Find where the given text appears and provide that cell's center as (X, Y) coordinate. 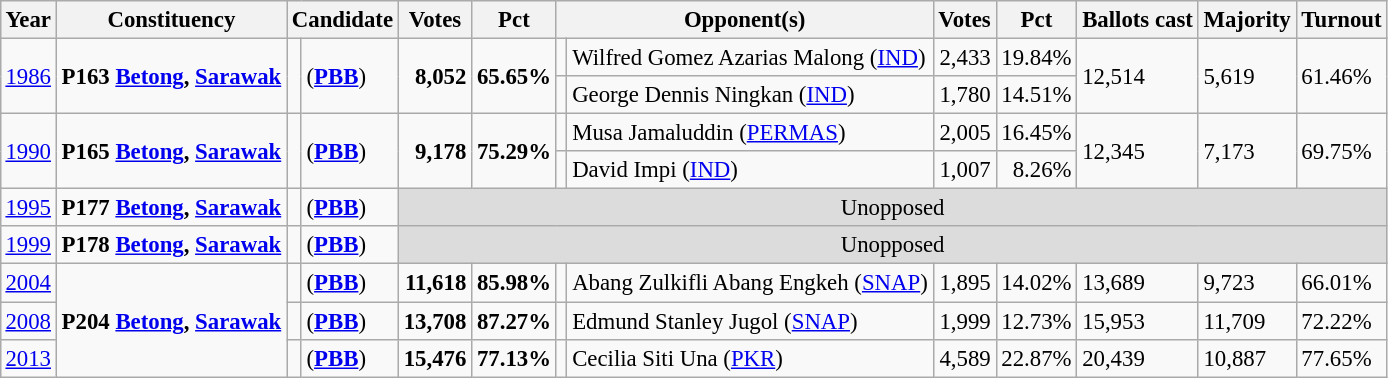
Year (28, 20)
George Dennis Ningkan (IND) (750, 95)
22.87% (1036, 358)
61.46% (1342, 76)
David Impi (IND) (750, 170)
Opponent(s) (744, 20)
65.65% (514, 76)
Majority (1247, 20)
P165 Betong, Sarawak (171, 152)
77.65% (1342, 358)
9,178 (434, 152)
15,476 (434, 358)
2,005 (964, 133)
85.98% (514, 283)
8,052 (434, 76)
11,709 (1247, 321)
8.26% (1036, 170)
13,689 (1138, 283)
69.75% (1342, 152)
66.01% (1342, 283)
77.13% (514, 358)
12,345 (1138, 152)
1,780 (964, 95)
4,589 (964, 358)
15,953 (1138, 321)
19.84% (1036, 57)
2004 (28, 283)
14.51% (1036, 95)
Cecilia Siti Una (PKR) (750, 358)
1986 (28, 76)
1990 (28, 152)
Candidate (342, 20)
Turnout (1342, 20)
7,173 (1247, 152)
Ballots cast (1138, 20)
11,618 (434, 283)
9,723 (1247, 283)
16.45% (1036, 133)
1,999 (964, 321)
Constituency (171, 20)
75.29% (514, 152)
Wilfred Gomez Azarias Malong (IND) (750, 57)
1995 (28, 208)
20,439 (1138, 358)
2,433 (964, 57)
Musa Jamaluddin (PERMAS) (750, 133)
87.27% (514, 321)
P163 Betong, Sarawak (171, 76)
72.22% (1342, 321)
13,708 (434, 321)
2008 (28, 321)
1999 (28, 245)
2013 (28, 358)
12,514 (1138, 76)
5,619 (1247, 76)
1,895 (964, 283)
Abang Zulkifli Abang Engkeh (SNAP) (750, 283)
12.73% (1036, 321)
14.02% (1036, 283)
Edmund Stanley Jugol (SNAP) (750, 321)
P177 Betong, Sarawak (171, 208)
1,007 (964, 170)
P204 Betong, Sarawak (171, 320)
10,887 (1247, 358)
P178 Betong, Sarawak (171, 245)
